Identify which cell holds the provided text, then report its [X, Y] central coordinate. 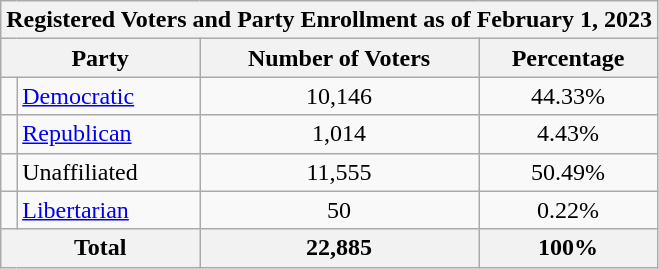
44.33% [568, 96]
100% [568, 248]
50 [340, 210]
Unaffiliated [108, 172]
1,014 [340, 134]
Democratic [108, 96]
Libertarian [108, 210]
Number of Voters [340, 58]
10,146 [340, 96]
Total [100, 248]
Percentage [568, 58]
Party [100, 58]
4.43% [568, 134]
50.49% [568, 172]
Registered Voters and Party Enrollment as of February 1, 2023 [330, 20]
0.22% [568, 210]
Republican [108, 134]
11,555 [340, 172]
22,885 [340, 248]
